From the cell containing the given text, extract its center point as (x, y) coordinate. 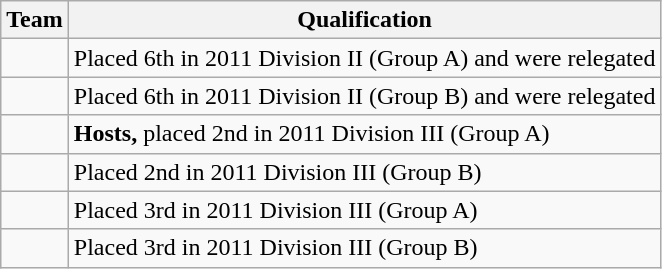
Hosts, placed 2nd in 2011 Division III (Group A) (364, 134)
Placed 3rd in 2011 Division III (Group A) (364, 210)
Qualification (364, 20)
Placed 2nd in 2011 Division III (Group B) (364, 172)
Placed 3rd in 2011 Division III (Group B) (364, 248)
Team (35, 20)
Placed 6th in 2011 Division II (Group B) and were relegated (364, 96)
Placed 6th in 2011 Division II (Group A) and were relegated (364, 58)
